Extract the (x, y) coordinate from the center of the cell holding the provided text.  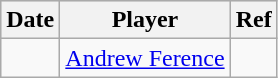
Ref (254, 20)
Date (30, 20)
Player (145, 20)
Andrew Ference (145, 58)
